For the text-containing cell, return its midpoint in [x, y] coordinate format. 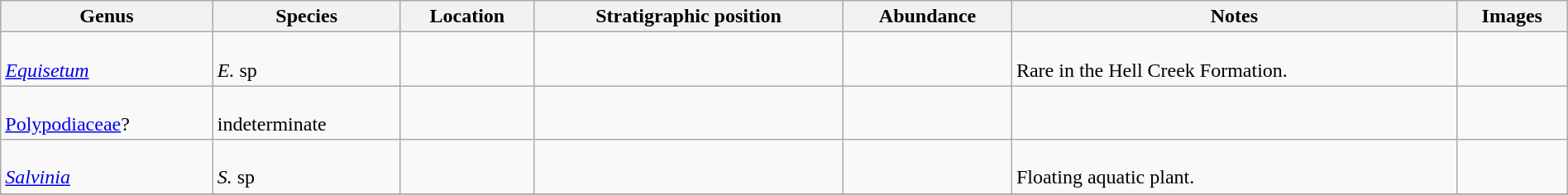
Genus [107, 17]
Images [1512, 17]
Abundance [928, 17]
indeterminate [306, 112]
Notes [1234, 17]
Rare in the Hell Creek Formation. [1234, 59]
Stratigraphic position [689, 17]
Polypodiaceae? [107, 112]
Salvinia [107, 167]
Equisetum [107, 59]
E. sp [306, 59]
Location [466, 17]
S. sp [306, 167]
Species [306, 17]
Floating aquatic plant. [1234, 167]
